Return (X, Y) of the center of cell containing provided text 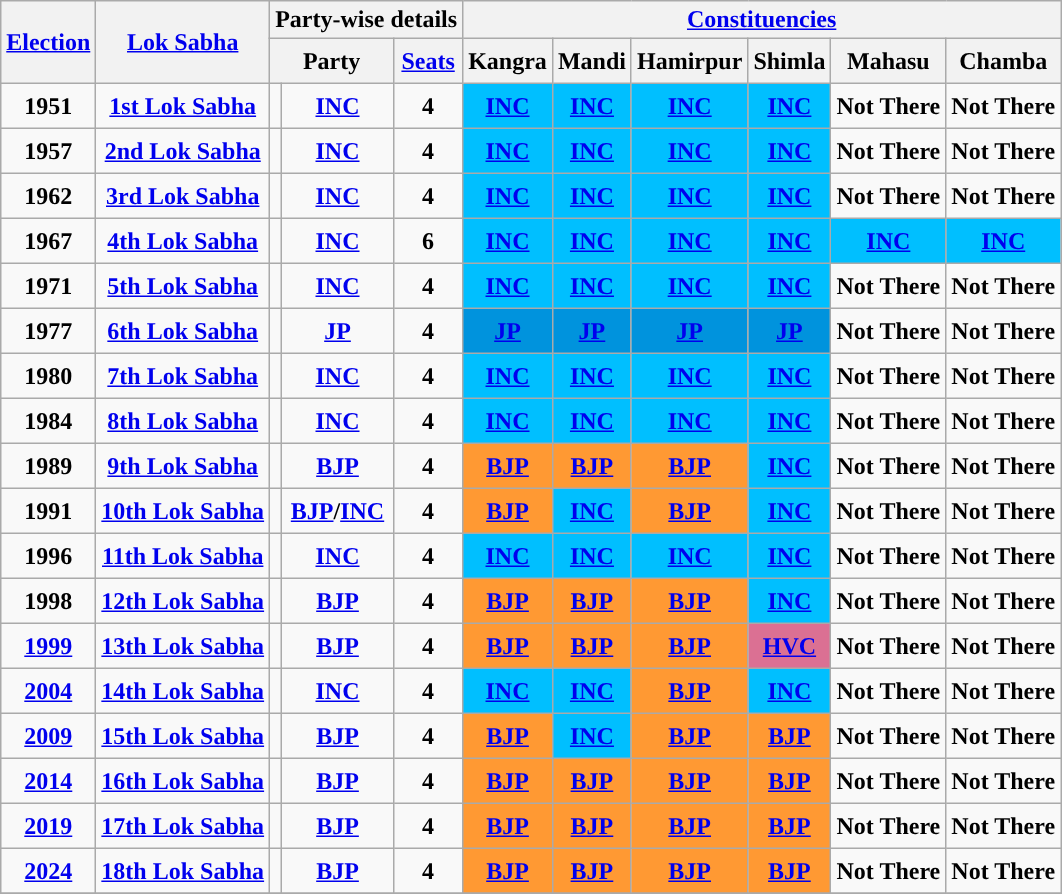
Seats (428, 62)
9th Lok Sabha (183, 466)
1991 (48, 512)
3rd Lok Sabha (183, 196)
2009 (48, 736)
6th Lok Sabha (183, 332)
4th Lok Sabha (183, 242)
Lok Sabha (183, 42)
1st Lok Sabha (183, 106)
Hamirpur (689, 62)
1998 (48, 602)
2024 (48, 872)
2019 (48, 826)
Mandi (592, 62)
Chamba (1004, 62)
Constituencies (762, 20)
Mahasu (888, 62)
BJP/INC (337, 512)
8th Lok Sabha (183, 422)
Party-wise details (366, 20)
1977 (48, 332)
1962 (48, 196)
17th Lok Sabha (183, 826)
1957 (48, 152)
13th Lok Sabha (183, 646)
2014 (48, 782)
1971 (48, 286)
10th Lok Sabha (183, 512)
6 (428, 242)
18th Lok Sabha (183, 872)
Party (332, 62)
15th Lok Sabha (183, 736)
1984 (48, 422)
1967 (48, 242)
11th Lok Sabha (183, 556)
HVC (790, 646)
7th Lok Sabha (183, 376)
14th Lok Sabha (183, 692)
Shimla (790, 62)
12th Lok Sabha (183, 602)
1996 (48, 556)
1980 (48, 376)
5th Lok Sabha (183, 286)
1999 (48, 646)
Kangra (508, 62)
1951 (48, 106)
16th Lok Sabha (183, 782)
2004 (48, 692)
Election (48, 42)
1989 (48, 466)
2nd Lok Sabha (183, 152)
